Return the (X, Y) coordinate for the center point of the cell that contains the specified text.  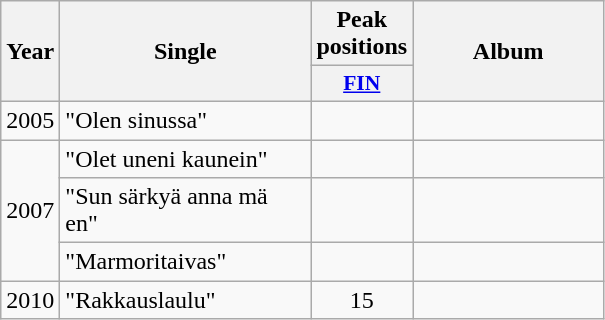
"Marmoritaivas" (186, 262)
"Rakkauslaulu" (186, 300)
15 (362, 300)
FIN (362, 84)
2005 (30, 120)
2010 (30, 300)
2007 (30, 210)
Album (508, 52)
"Olen sinussa" (186, 120)
"Sun särkyä anna mä en" (186, 210)
"Olet uneni kaunein" (186, 159)
Year (30, 52)
Single (186, 52)
Peak positions (362, 34)
